Extract the [x, y] coordinate from the center of the cell holding the provided text.  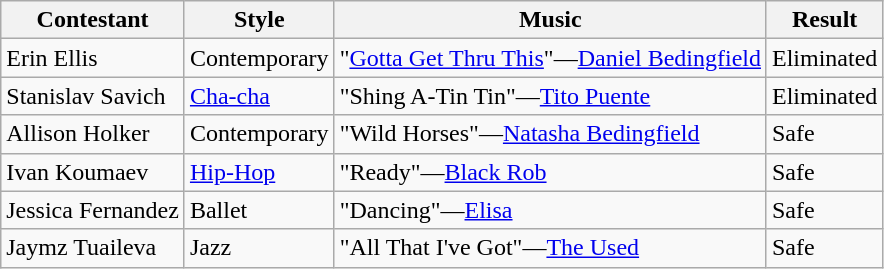
Ballet [259, 210]
Jaymz Tuaileva [93, 248]
Erin Ellis [93, 58]
Music [550, 20]
Allison Holker [93, 134]
Style [259, 20]
Hip-Hop [259, 172]
"Wild Horses"—Natasha Bedingfield [550, 134]
"Gotta Get Thru This"—Daniel Bedingfield [550, 58]
"All That I've Got"—The Used [550, 248]
Contestant [93, 20]
Stanislav Savich [93, 96]
Result [824, 20]
Jessica Fernandez [93, 210]
Jazz [259, 248]
"Shing A-Tin Tin"—Tito Puente [550, 96]
Ivan Koumaev [93, 172]
"Dancing"—Elisa [550, 210]
"Ready"—Black Rob [550, 172]
Cha-cha [259, 96]
